For the text-containing cell, return its midpoint in [X, Y] coordinate format. 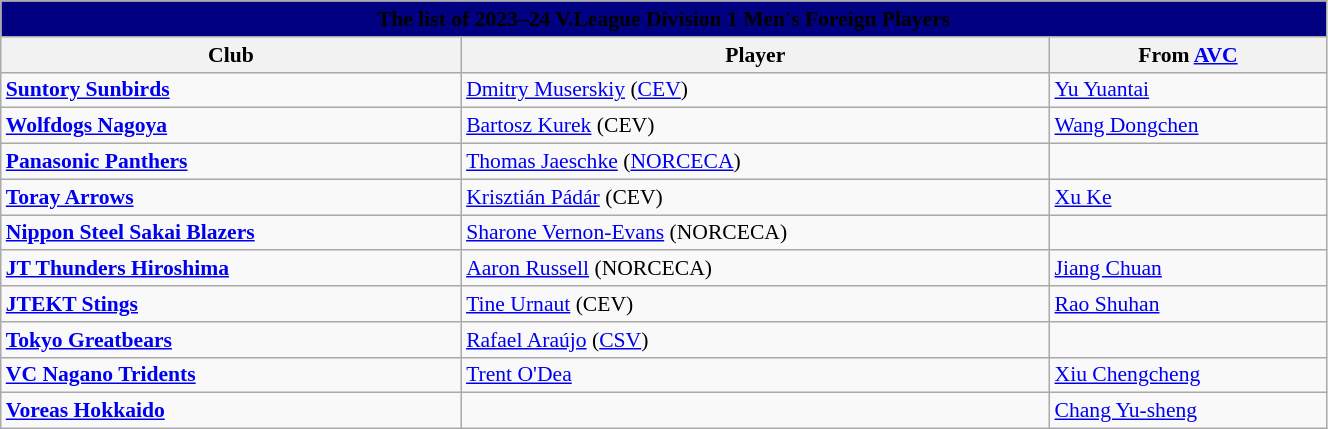
JTEKT Stings [231, 304]
Voreas Hokkaido [231, 411]
Jiang Chuan [1188, 269]
Chang Yu-sheng [1188, 411]
Yu Yuantai [1188, 90]
Aaron Russell (NORCECA) [755, 269]
Wolfdogs Nagoya [231, 126]
Tokyo Greatbears [231, 340]
Bartosz Kurek (CEV) [755, 126]
Xu Ke [1188, 197]
Wang Dongchen [1188, 126]
Tine Urnaut (CEV) [755, 304]
Krisztián Pádár (CEV) [755, 197]
JT Thunders Hiroshima [231, 269]
Sharone Vernon-Evans (NORCECA) [755, 233]
Club [231, 55]
Panasonic Panthers [231, 162]
Nippon Steel Sakai Blazers [231, 233]
Rao Shuhan [1188, 304]
Xiu Chengcheng [1188, 375]
VC Nagano Tridents [231, 375]
Trent O'Dea [755, 375]
Rafael Araújo (CSV) [755, 340]
From AVC [1188, 55]
The list of 2023–24 V.League Division 1 Men's Foreign Players [664, 19]
Suntory Sunbirds [231, 90]
Thomas Jaeschke (NORCECA) [755, 162]
Player [755, 55]
Dmitry Muserskiy (CEV) [755, 90]
Toray Arrows [231, 197]
